Pinpoint the cell where the given text exists, returning its [x, y] midpoint coordinate. 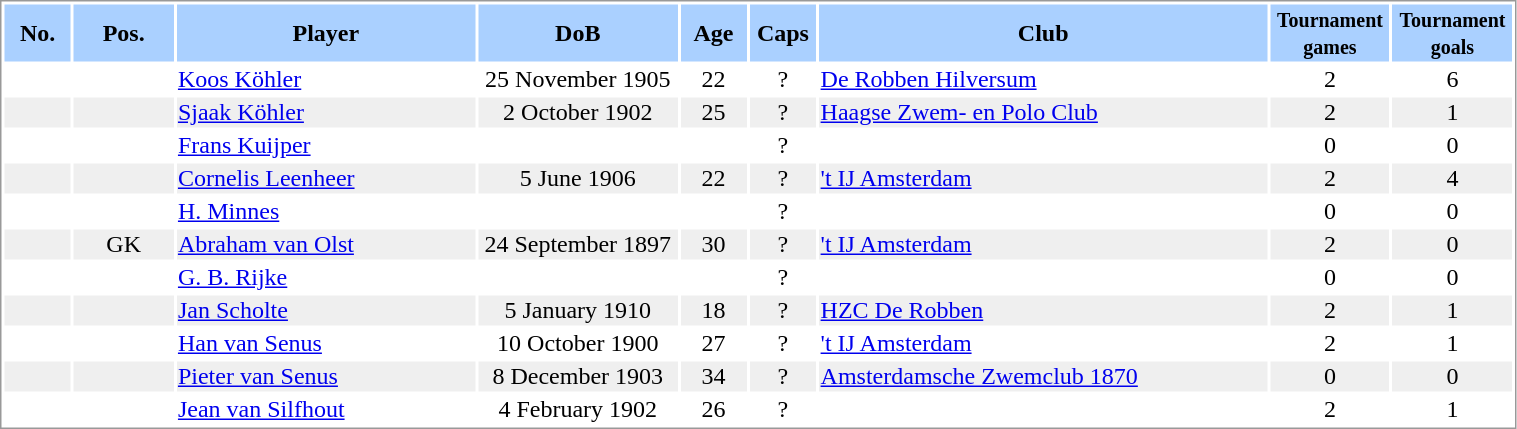
Frans Kuijper [326, 145]
10 October 1900 [578, 343]
6 [1453, 79]
GK [124, 245]
5 June 1906 [578, 179]
Haagse Zwem- en Polo Club [1043, 113]
Cornelis Leenheer [326, 179]
Pos. [124, 32]
Caps [783, 32]
4 [1453, 179]
26 [713, 409]
Koos Köhler [326, 79]
De Robben Hilversum [1043, 79]
Sjaak Köhler [326, 113]
Tournamentgoals [1453, 32]
34 [713, 377]
27 [713, 343]
25 November 1905 [578, 79]
Han van Senus [326, 343]
4 February 1902 [578, 409]
Player [326, 32]
24 September 1897 [578, 245]
H. Minnes [326, 211]
Jean van Silfhout [326, 409]
Pieter van Senus [326, 377]
Amsterdamsche Zwemclub 1870 [1043, 377]
5 January 1910 [578, 311]
G. B. Rijke [326, 277]
8 December 1903 [578, 377]
Club [1043, 32]
25 [713, 113]
18 [713, 311]
30 [713, 245]
Age [713, 32]
Abraham van Olst [326, 245]
DoB [578, 32]
HZC De Robben [1043, 311]
Jan Scholte [326, 311]
No. [37, 32]
2 October 1902 [578, 113]
Tournamentgames [1330, 32]
